Identify which cell holds the provided text, then report its (x, y) central coordinate. 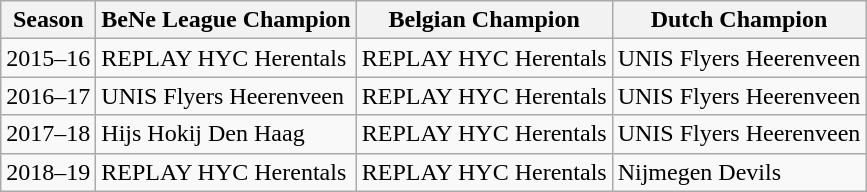
2017–18 (48, 134)
Season (48, 20)
Nijmegen Devils (739, 172)
2016–17 (48, 96)
2018–19 (48, 172)
Hijs Hokij Den Haag (226, 134)
BeNe League Champion (226, 20)
Belgian Champion (484, 20)
2015–16 (48, 58)
Dutch Champion (739, 20)
